Pinpoint the cell where the given text exists, returning its [x, y] midpoint coordinate. 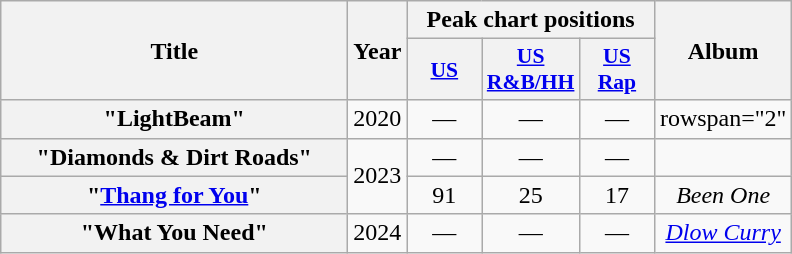
Title [174, 50]
Been One [723, 195]
Year [378, 50]
Peak chart positions [531, 20]
USRap [616, 70]
2024 [378, 233]
US [444, 70]
USR&B/HH [531, 70]
Dlow Curry [723, 233]
25 [531, 195]
rowspan="2" [723, 119]
2023 [378, 176]
17 [616, 195]
2020 [378, 119]
91 [444, 195]
"Thang for You" [174, 195]
"What You Need" [174, 233]
Album [723, 50]
"Diamonds & Dirt Roads" [174, 157]
"LightBeam" [174, 119]
